Identify which cell holds the provided text, then report its (X, Y) central coordinate. 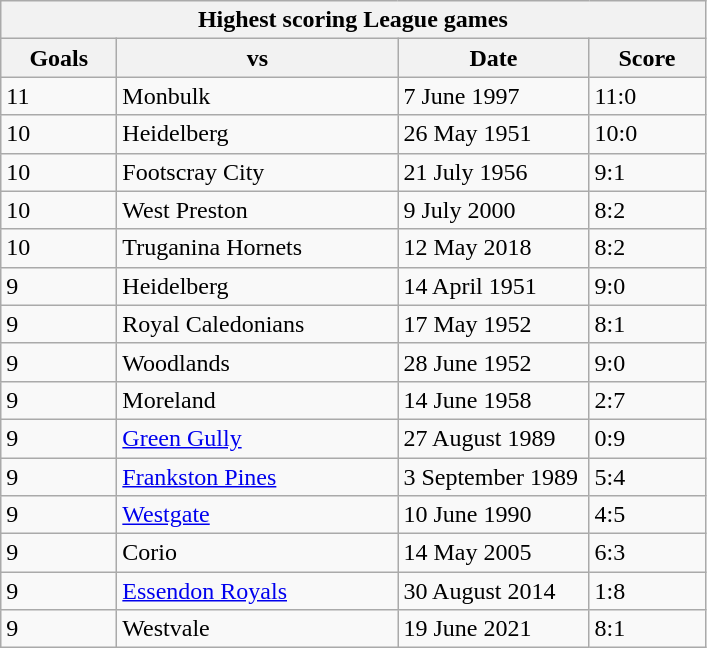
Green Gully (258, 438)
Royal Caledonians (258, 324)
3 September 1989 (494, 477)
Score (647, 58)
11 (59, 96)
14 June 1958 (494, 400)
West Preston (258, 210)
6:3 (647, 553)
Westvale (258, 629)
Truganina Hornets (258, 248)
7 June 1997 (494, 96)
Woodlands (258, 362)
Frankston Pines (258, 477)
10:0 (647, 134)
Goals (59, 58)
9:1 (647, 172)
2:7 (647, 400)
Date (494, 58)
21 July 1956 (494, 172)
Moreland (258, 400)
10 June 1990 (494, 515)
5:4 (647, 477)
Corio (258, 553)
12 May 2018 (494, 248)
14 May 2005 (494, 553)
14 April 1951 (494, 286)
30 August 2014 (494, 591)
1:8 (647, 591)
17 May 1952 (494, 324)
26 May 1951 (494, 134)
27 August 1989 (494, 438)
Essendon Royals (258, 591)
19 June 2021 (494, 629)
Monbulk (258, 96)
Footscray City (258, 172)
Highest scoring League games (353, 20)
11:0 (647, 96)
0:9 (647, 438)
9 July 2000 (494, 210)
Westgate (258, 515)
4:5 (647, 515)
28 June 1952 (494, 362)
vs (258, 58)
